Identify which cell holds the provided text, then report its (x, y) central coordinate. 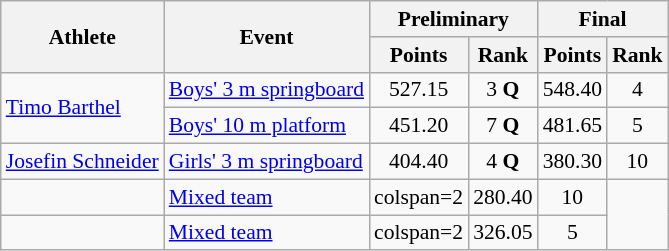
4 Q (502, 162)
Girls' 3 m springboard (266, 162)
4 (638, 90)
7 Q (502, 126)
Boys' 10 m platform (266, 126)
Athlete (82, 36)
326.05 (502, 233)
Boys' 3 m springboard (266, 90)
451.20 (418, 126)
Preliminary (454, 19)
Timo Barthel (82, 108)
404.40 (418, 162)
481.65 (572, 126)
Josefin Schneider (82, 162)
527.15 (418, 90)
3 Q (502, 90)
Event (266, 36)
Final (603, 19)
380.30 (572, 162)
280.40 (502, 197)
548.40 (572, 90)
